Pinpoint the cell where the given text exists, returning its [X, Y] midpoint coordinate. 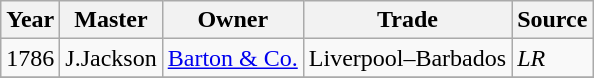
Master [111, 20]
LR [552, 58]
Trade [407, 20]
Liverpool–Barbados [407, 58]
Year [30, 20]
Source [552, 20]
J.Jackson [111, 58]
Barton & Co. [232, 58]
Owner [232, 20]
1786 [30, 58]
